Return [X, Y] of the center of cell containing provided text 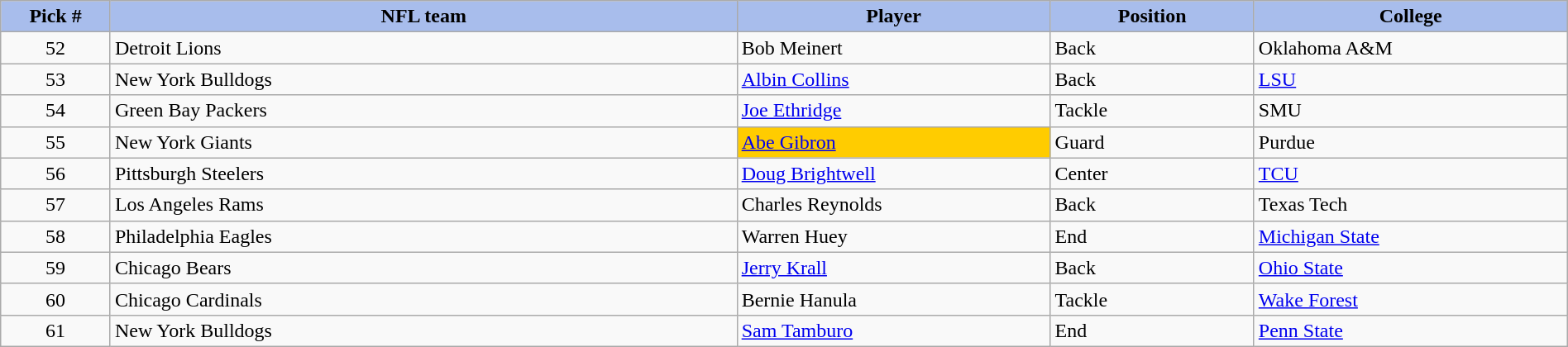
Ohio State [1411, 268]
Chicago Cardinals [423, 299]
Bob Meinert [893, 48]
55 [56, 142]
Oklahoma A&M [1411, 48]
58 [56, 236]
Bernie Hanula [893, 299]
NFL team [423, 17]
Los Angeles Rams [423, 205]
59 [56, 268]
Sam Tamburo [893, 330]
Penn State [1411, 330]
LSU [1411, 79]
57 [56, 205]
Philadelphia Eagles [423, 236]
Chicago Bears [423, 268]
Guard [1152, 142]
Pick # [56, 17]
Texas Tech [1411, 205]
Doug Brightwell [893, 173]
54 [56, 111]
Position [1152, 17]
Green Bay Packers [423, 111]
Detroit Lions [423, 48]
TCU [1411, 173]
52 [56, 48]
Michigan State [1411, 236]
Center [1152, 173]
Charles Reynolds [893, 205]
Abe Gibron [893, 142]
Warren Huey [893, 236]
Joe Ethridge [893, 111]
Player [893, 17]
53 [56, 79]
Jerry Krall [893, 268]
61 [56, 330]
56 [56, 173]
New York Giants [423, 142]
Albin Collins [893, 79]
College [1411, 17]
Pittsburgh Steelers [423, 173]
SMU [1411, 111]
Purdue [1411, 142]
Wake Forest [1411, 299]
60 [56, 299]
